Locate the cell with the specified text and output its (x, y) center coordinate. 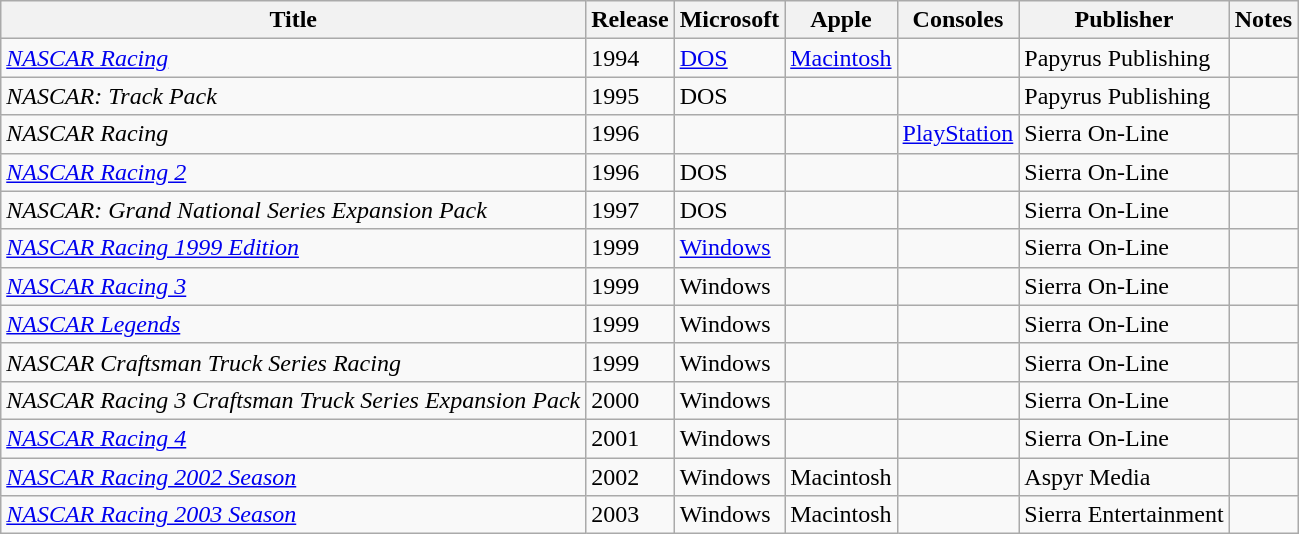
NASCAR Racing 2003 Season (294, 515)
Microsoft (730, 20)
2002 (630, 477)
NASCAR Craftsman Truck Series Racing (294, 362)
NASCAR Racing 1999 Edition (294, 248)
NASCAR: Grand National Series Expansion Pack (294, 210)
Title (294, 20)
Apple (841, 20)
2001 (630, 438)
Notes (1263, 20)
NASCAR Legends (294, 324)
NASCAR Racing 2002 Season (294, 477)
1997 (630, 210)
NASCAR Racing 4 (294, 438)
Release (630, 20)
NASCAR: Track Pack (294, 96)
Sierra Entertainment (1124, 515)
Aspyr Media (1124, 477)
NASCAR Racing 2 (294, 172)
1995 (630, 96)
2000 (630, 400)
PlayStation (958, 134)
Publisher (1124, 20)
NASCAR Racing 3 (294, 286)
Consoles (958, 20)
2003 (630, 515)
1994 (630, 58)
NASCAR Racing 3 Craftsman Truck Series Expansion Pack (294, 400)
